Return [x, y] of the center of cell containing provided text 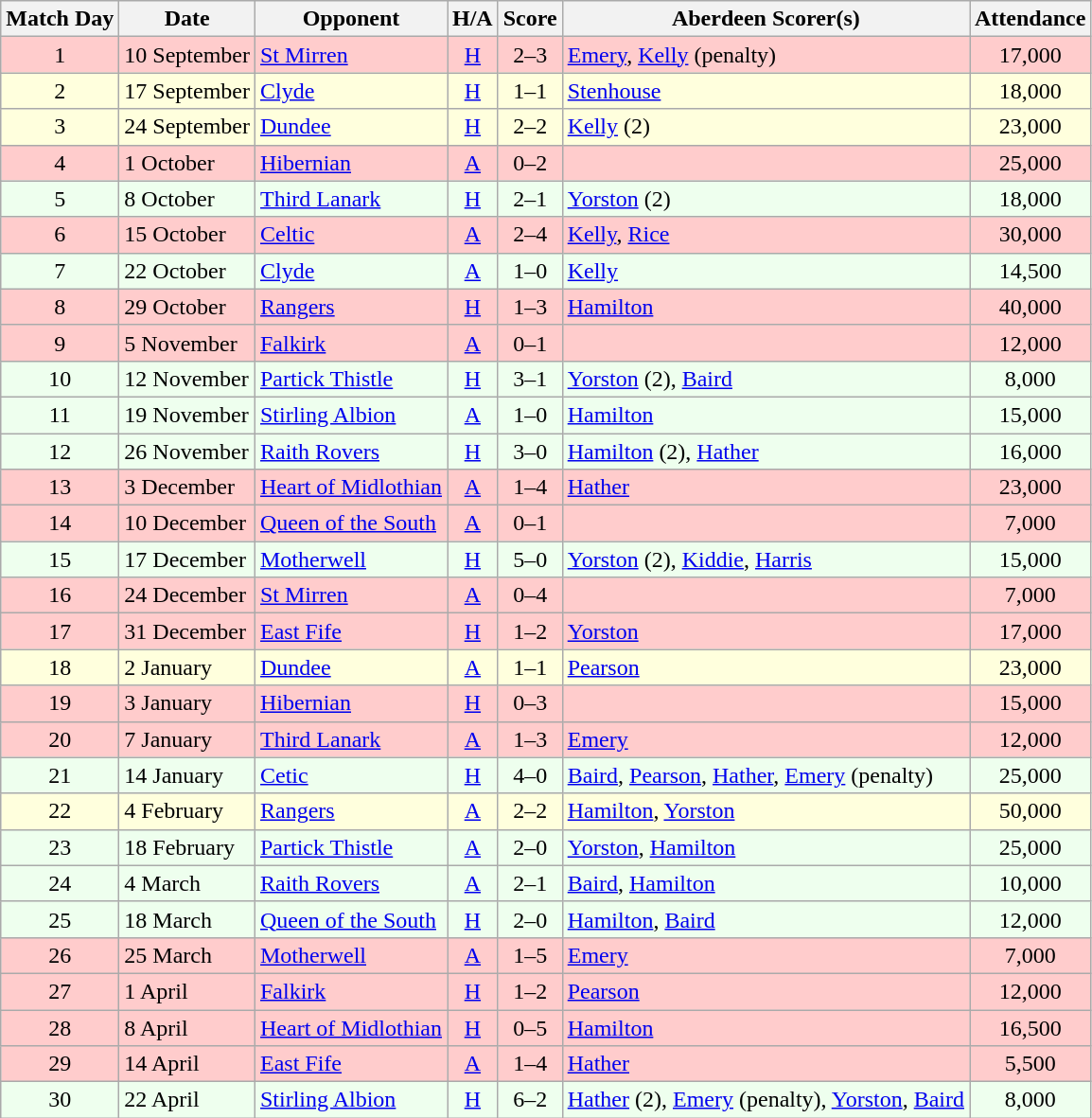
10,000 [1030, 883]
5 [61, 199]
17 [61, 631]
4 February [187, 811]
12 November [187, 379]
9 [61, 343]
7 January [187, 739]
19 November [187, 415]
Aberdeen Scorer(s) [766, 19]
Yorston [766, 631]
2 [61, 91]
30,000 [1030, 235]
Kelly [766, 271]
16 [61, 595]
0–4 [530, 595]
50,000 [1030, 811]
7 [61, 271]
3 January [187, 703]
8 [61, 307]
21 [61, 775]
26 November [187, 452]
26 [61, 955]
4 [61, 163]
3 [61, 127]
Hather (2), Emery (penalty), Yorston, Baird [766, 1100]
16,500 [1030, 1027]
Yorston (2) [766, 199]
40,000 [1030, 307]
Kelly (2) [766, 127]
19 [61, 703]
1 [61, 55]
24 September [187, 127]
22 April [187, 1100]
Hamilton (2), Hather [766, 452]
27 [61, 991]
1 October [187, 163]
1–5 [530, 955]
14,500 [1030, 271]
2–3 [530, 55]
2 January [187, 667]
Kelly, Rice [766, 235]
4–0 [530, 775]
3–1 [530, 379]
15 October [187, 235]
Opponent [350, 19]
4 March [187, 883]
Yorston (2), Kiddie, Harris [766, 559]
31 December [187, 631]
Yorston, Hamilton [766, 847]
17 December [187, 559]
Baird, Hamilton [766, 883]
28 [61, 1027]
6 [61, 235]
1 April [187, 991]
22 [61, 811]
Hamilton, Yorston [766, 811]
0–2 [530, 163]
10 December [187, 524]
18 March [187, 919]
8 April [187, 1027]
30 [61, 1100]
Baird, Pearson, Hather, Emery (penalty) [766, 775]
Emery, Kelly (penalty) [766, 55]
Attendance [1030, 19]
15 [61, 559]
Celtic [350, 235]
Date [187, 19]
Score [530, 19]
0–3 [530, 703]
24 [61, 883]
0–5 [530, 1027]
18 February [187, 847]
25 [61, 919]
14 January [187, 775]
5–0 [530, 559]
Hamilton, Baird [766, 919]
18 [61, 667]
11 [61, 415]
10 September [187, 55]
5 November [187, 343]
Stenhouse [766, 91]
2–4 [530, 235]
23 [61, 847]
H/A [472, 19]
6–2 [530, 1100]
Yorston (2), Baird [766, 379]
5,500 [1030, 1064]
29 October [187, 307]
10 [61, 379]
17 September [187, 91]
20 [61, 739]
25 March [187, 955]
3–0 [530, 452]
Match Day [61, 19]
13 [61, 488]
3 December [187, 488]
29 [61, 1064]
14 April [187, 1064]
Cetic [350, 775]
24 December [187, 595]
12 [61, 452]
22 October [187, 271]
14 [61, 524]
16,000 [1030, 452]
8 October [187, 199]
